Return (X, Y) of the center of cell containing provided text 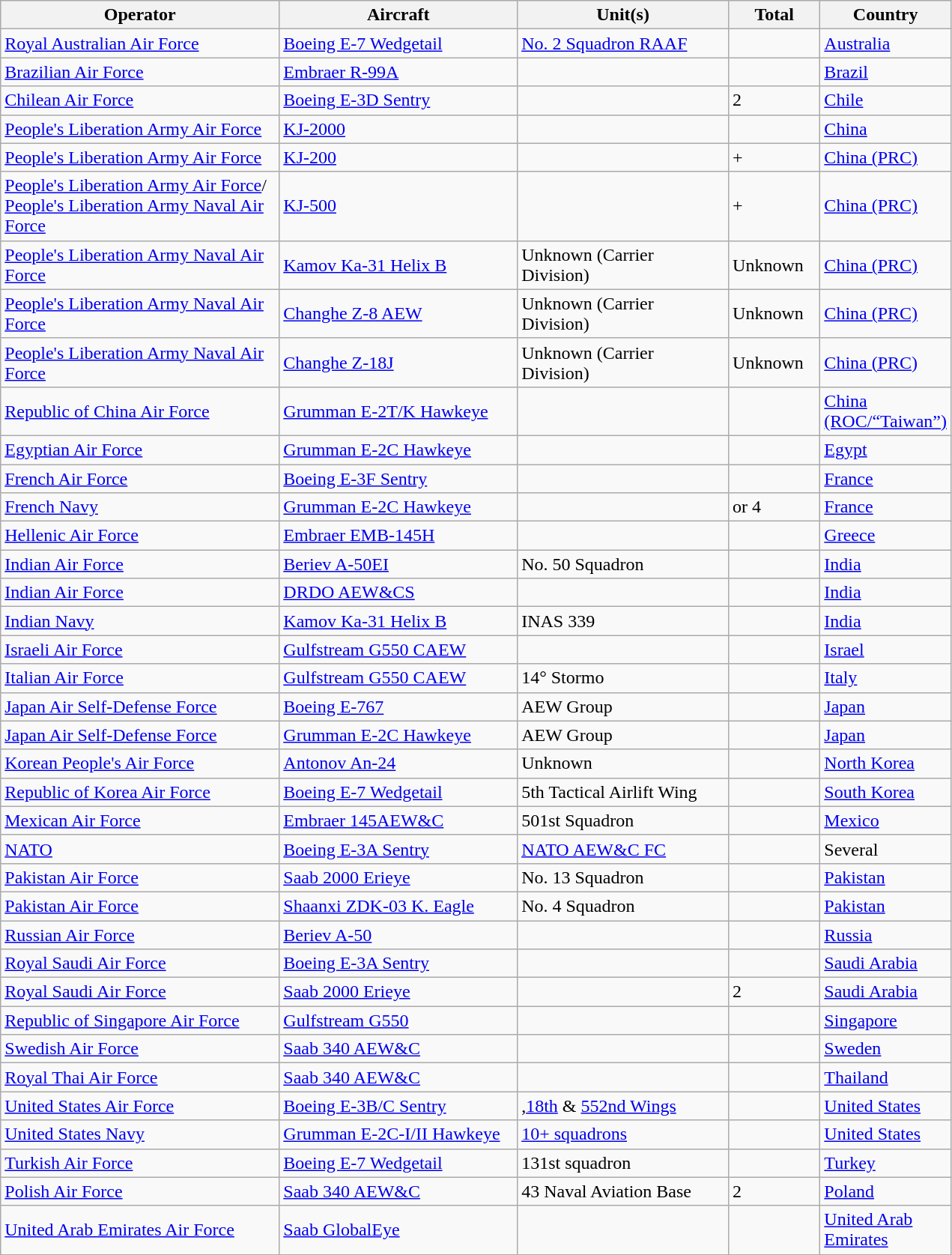
Sweden (885, 1049)
10+ squadrons (623, 1134)
Shaanxi ZDK-03 K. Eagle (398, 906)
Republic of China Air Force (140, 411)
Thailand (885, 1077)
People's Liberation Army Air Force/ People's Liberation Army Naval Air Force (140, 206)
Boeing E-3B/C Sentry (398, 1106)
Turkish Air Force (140, 1163)
Polish Air Force (140, 1191)
No. 13 Squadron (623, 877)
NATO AEW&C FC (623, 849)
Embraer 145AEW&C (398, 820)
Greece (885, 536)
Several (885, 849)
No. 50 Squadron (623, 564)
Korean People's Air Force (140, 763)
United States Air Force (140, 1106)
China (ROC/“Taiwan”) (885, 411)
United States Navy (140, 1134)
14° Stormo (623, 678)
Country (885, 15)
Hellenic Air Force (140, 536)
Boeing E-767 (398, 707)
Israeli Air Force (140, 650)
Indian Navy (140, 621)
Russian Air Force (140, 934)
French Navy (140, 507)
or 4 (774, 507)
DRDO AEW&CS (398, 593)
Changhe Z-8 AEW (398, 313)
Antonov An-24 (398, 763)
43 Naval Aviation Base (623, 1191)
Aircraft (398, 15)
Mexican Air Force (140, 820)
KJ-200 (398, 157)
Embraer R-99A (398, 72)
Egypt (885, 450)
French Air Force (140, 479)
,18th & 552nd Wings (623, 1106)
Egyptian Air Force (140, 450)
Boeing E-3D Sentry (398, 100)
Turkey (885, 1163)
Beriev A-50EI (398, 564)
United Arab Emirates (885, 1230)
Embraer EMB-145H (398, 536)
Italy (885, 678)
China (885, 129)
Italian Air Force (140, 678)
Poland (885, 1191)
No. 4 Squadron (623, 906)
Republic of Korea Air Force (140, 792)
Mexico (885, 820)
Singapore (885, 1020)
Boeing E-3F Sentry (398, 479)
INAS 339 (623, 621)
KJ-500 (398, 206)
Royal Thai Air Force (140, 1077)
Russia (885, 934)
Brazil (885, 72)
Chile (885, 100)
Changhe Z-18J (398, 363)
Brazilian Air Force (140, 72)
Australia (885, 43)
NATO (140, 849)
United Arab Emirates Air Force (140, 1230)
Royal Australian Air Force (140, 43)
No. 2 Squadron RAAF (623, 43)
5th Tactical Airlift Wing (623, 792)
Gulfstream G550 (398, 1020)
501st Squadron (623, 820)
Republic of Singapore Air Force (140, 1020)
KJ-2000 (398, 129)
Grumman E-2T/K Hawkeye (398, 411)
Chilean Air Force (140, 100)
North Korea (885, 763)
Beriev A-50 (398, 934)
Saab GlobalEye (398, 1230)
131st squadron (623, 1163)
Israel (885, 650)
Swedish Air Force (140, 1049)
Unit(s) (623, 15)
Total (774, 15)
Operator (140, 15)
Grumman E-2C-I/II Hawkeye (398, 1134)
South Korea (885, 792)
